Extract the [X, Y] coordinate from the center of the cell holding the provided text.  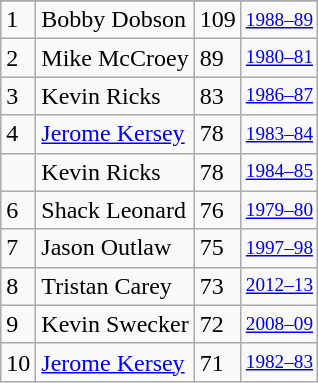
Tristan Carey [115, 286]
75 [218, 248]
89 [218, 58]
Bobby Dobson [115, 20]
1 [18, 20]
2012–13 [279, 286]
83 [218, 96]
1979–80 [279, 210]
7 [18, 248]
Kevin Swecker [115, 324]
1984–85 [279, 172]
1997–98 [279, 248]
10 [18, 362]
1986–87 [279, 96]
71 [218, 362]
109 [218, 20]
1982–83 [279, 362]
2 [18, 58]
Mike McCroey [115, 58]
8 [18, 286]
1980–81 [279, 58]
3 [18, 96]
73 [218, 286]
1988–89 [279, 20]
1983–84 [279, 134]
2008–09 [279, 324]
72 [218, 324]
Jason Outlaw [115, 248]
76 [218, 210]
9 [18, 324]
Shack Leonard [115, 210]
4 [18, 134]
6 [18, 210]
